Return [X, Y] of the center of cell containing provided text 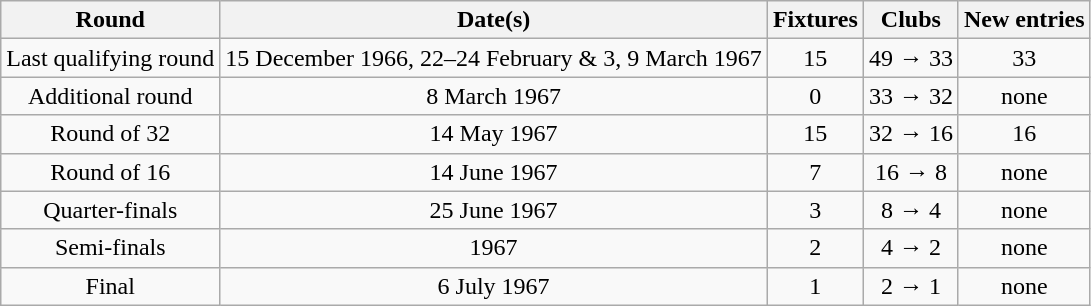
Date(s) [494, 20]
15 December 1966, 22–24 February & 3, 9 March 1967 [494, 58]
2 → 1 [910, 286]
32 → 16 [910, 134]
1 [815, 286]
33 → 32 [910, 96]
Semi-finals [110, 248]
Round [110, 20]
33 [1024, 58]
16 [1024, 134]
14 May 1967 [494, 134]
8 → 4 [910, 210]
16 → 8 [910, 172]
49 → 33 [910, 58]
4 → 2 [910, 248]
Quarter-finals [110, 210]
14 June 1967 [494, 172]
25 June 1967 [494, 210]
8 March 1967 [494, 96]
1967 [494, 248]
Round of 32 [110, 134]
Last qualifying round [110, 58]
7 [815, 172]
New entries [1024, 20]
Fixtures [815, 20]
3 [815, 210]
6 July 1967 [494, 286]
2 [815, 248]
0 [815, 96]
Clubs [910, 20]
Additional round [110, 96]
Round of 16 [110, 172]
Final [110, 286]
